Provide the [x, y] coordinate of the cell's center where the given text is located.  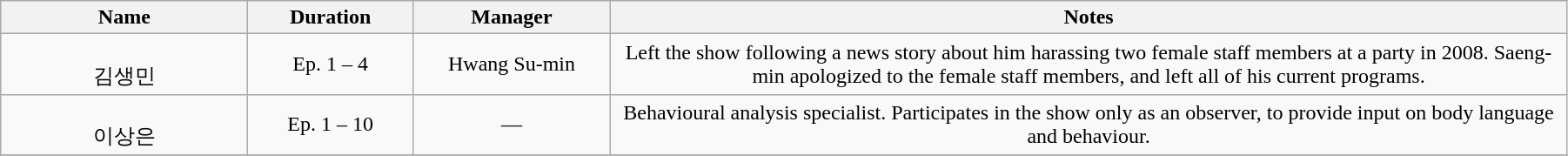
Manager [512, 17]
Behavioural analysis specialist. Participates in the show only as an observer, to provide input on body language and behaviour. [1089, 125]
Ep. 1 – 10 [331, 125]
Hwang Su-min [512, 64]
Duration [331, 17]
이상은 [124, 125]
김생민 [124, 64]
Ep. 1 – 4 [331, 64]
— [512, 125]
Notes [1089, 17]
Name [124, 17]
